From the cell containing the given text, extract its center point as [x, y] coordinate. 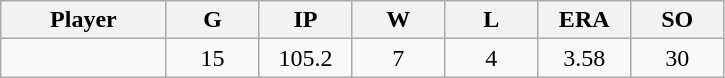
15 [212, 58]
G [212, 20]
L [492, 20]
W [398, 20]
4 [492, 58]
SO [678, 20]
105.2 [306, 58]
IP [306, 20]
30 [678, 58]
7 [398, 58]
Player [84, 20]
ERA [584, 20]
3.58 [584, 58]
